Locate the cell with the specified text and output its (x, y) center coordinate. 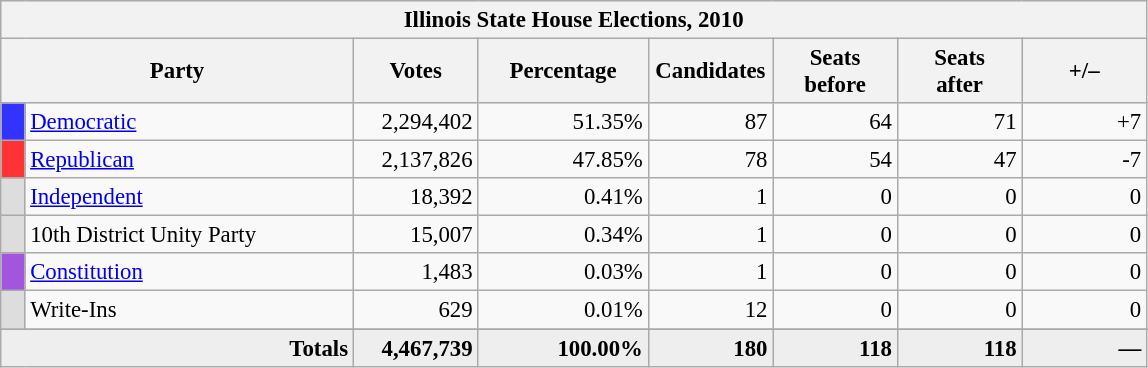
Independent (189, 197)
87 (710, 122)
-7 (1084, 160)
51.35% (563, 122)
2,294,402 (416, 122)
12 (710, 310)
100.00% (563, 348)
+7 (1084, 122)
47.85% (563, 160)
— (1084, 348)
10th District Unity Party (189, 235)
180 (710, 348)
Illinois State House Elections, 2010 (574, 20)
1,483 (416, 273)
2,137,826 (416, 160)
Votes (416, 72)
Candidates (710, 72)
Seatsafter (960, 72)
47 (960, 160)
Party (178, 72)
Seatsbefore (836, 72)
629 (416, 310)
Percentage (563, 72)
0.01% (563, 310)
+/– (1084, 72)
0.03% (563, 273)
78 (710, 160)
0.34% (563, 235)
71 (960, 122)
54 (836, 160)
64 (836, 122)
Constitution (189, 273)
Write-Ins (189, 310)
Republican (189, 160)
18,392 (416, 197)
0.41% (563, 197)
15,007 (416, 235)
4,467,739 (416, 348)
Totals (178, 348)
Democratic (189, 122)
